Extract the [X, Y] coordinate from the center of the cell holding the provided text.  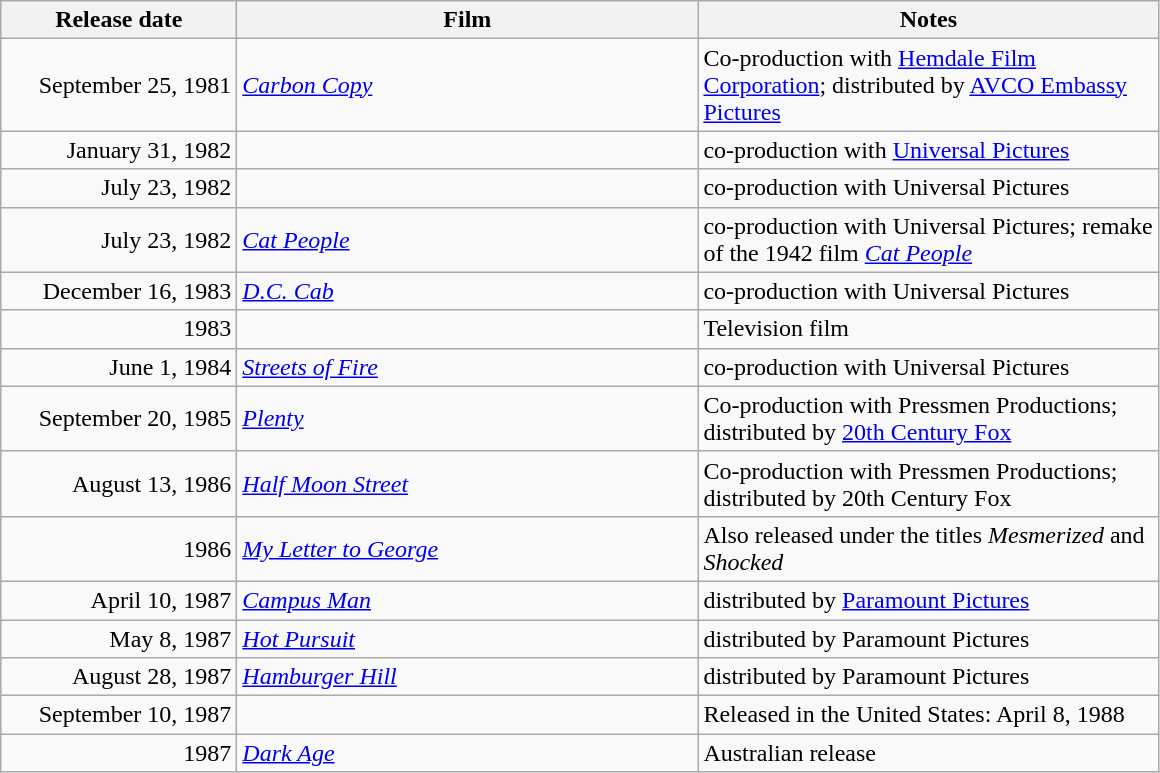
August 28, 1987 [119, 677]
Streets of Fire [468, 367]
Co-production with Hemdale Film Corporation; distributed by AVCO Embassy Pictures [928, 85]
May 8, 1987 [119, 639]
My Letter to George [468, 548]
1986 [119, 548]
Half Moon Street [468, 484]
June 1, 1984 [119, 367]
September 20, 1985 [119, 418]
Notes [928, 20]
April 10, 1987 [119, 600]
December 16, 1983 [119, 291]
1987 [119, 753]
Carbon Copy [468, 85]
Hamburger Hill [468, 677]
Cat People [468, 240]
Also released under the titles Mesmerized and Shocked [928, 548]
August 13, 1986 [119, 484]
Hot Pursuit [468, 639]
Television film [928, 329]
Australian release [928, 753]
Plenty [468, 418]
1983 [119, 329]
September 10, 1987 [119, 715]
co-production with Universal Pictures; remake of the 1942 film Cat People [928, 240]
Released in the United States: April 8, 1988 [928, 715]
January 31, 1982 [119, 150]
Film [468, 20]
September 25, 1981 [119, 85]
Campus Man [468, 600]
Dark Age [468, 753]
D.C. Cab [468, 291]
Release date [119, 20]
